Detect which cell encompasses the target text, then output its (X, Y) center coordinate. 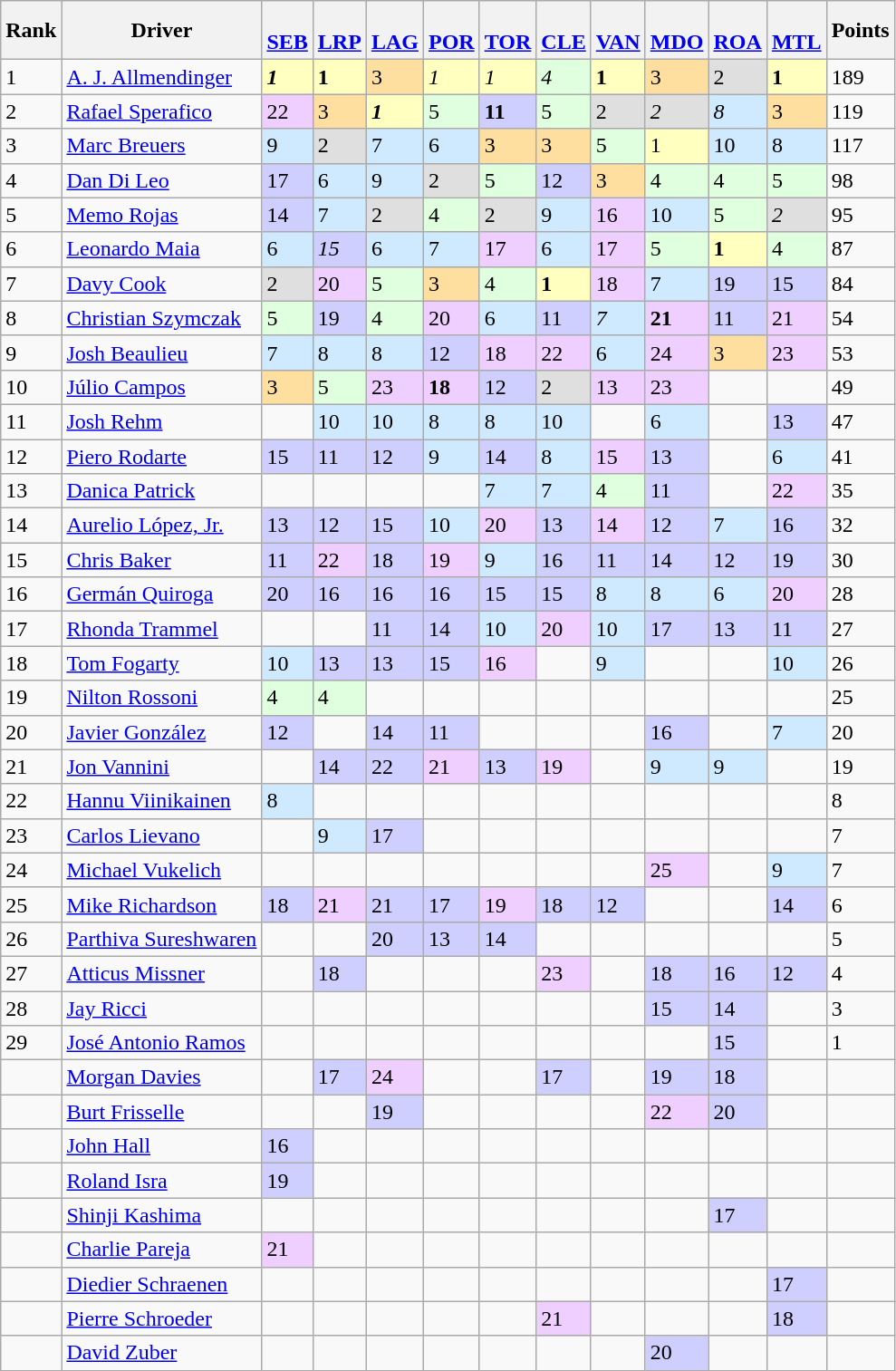
Davy Cook (161, 284)
MDO (677, 31)
119 (861, 111)
Aurelio López, Jr. (161, 526)
A. J. Allmendinger (161, 77)
CLE (564, 31)
VAN (618, 31)
95 (861, 215)
47 (861, 421)
Jon Vannini (161, 767)
POR (451, 31)
189 (861, 77)
LRP (339, 31)
84 (861, 284)
53 (861, 352)
117 (861, 146)
Diedier Schraenen (161, 1284)
Driver (161, 31)
TOR (507, 31)
Mike Richardson (161, 904)
98 (861, 180)
Burt Frisselle (161, 1112)
Carlos Lievano (161, 835)
Piero Rodarte (161, 456)
Rhonda Trammel (161, 629)
32 (861, 526)
49 (861, 387)
Morgan Davies (161, 1077)
Points (861, 31)
Tom Fogarty (161, 663)
Charlie Pareja (161, 1250)
ROA (737, 31)
87 (861, 249)
Rank (31, 31)
54 (861, 318)
José Antonio Ramos (161, 1043)
30 (861, 560)
Jay Ricci (161, 1009)
Júlio Campos (161, 387)
Michael Vukelich (161, 870)
Josh Beaulieu (161, 352)
Christian Szymczak (161, 318)
Javier González (161, 732)
MTL (796, 31)
Chris Baker (161, 560)
Shinji Kashima (161, 1215)
SEB (287, 31)
Memo Rojas (161, 215)
John Hall (161, 1146)
Pierre Schroeder (161, 1318)
Roland Isra (161, 1181)
Dan Di Leo (161, 180)
David Zuber (161, 1353)
35 (861, 491)
Parthiva Sureshwaren (161, 939)
29 (31, 1043)
Marc Breuers (161, 146)
Germán Quiroga (161, 594)
41 (861, 456)
Atticus Missner (161, 973)
LAG (395, 31)
Nilton Rossoni (161, 698)
Danica Patrick (161, 491)
Rafael Sperafico (161, 111)
Josh Rehm (161, 421)
Leonardo Maia (161, 249)
Hannu Viinikainen (161, 801)
